Locate the cell with the specified text and output its (X, Y) center coordinate. 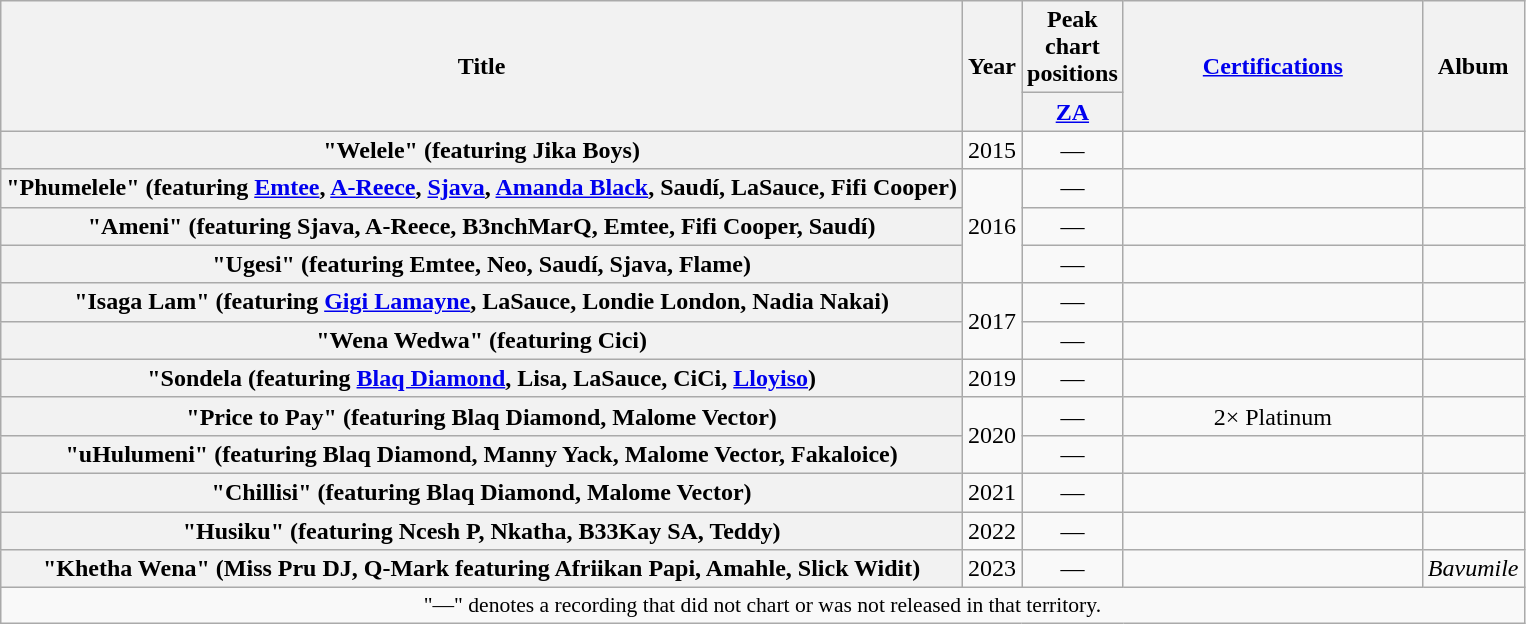
Title (482, 66)
Certifications (1272, 66)
"Sondela (featuring Blaq Diamond, Lisa, LaSauce, CiCi, Lloyiso) (482, 378)
2020 (992, 435)
2021 (992, 492)
"Isaga Lam" (featuring Gigi Lamayne, LaSauce, Londie London, Nadia Nakai) (482, 302)
2016 (992, 226)
2017 (992, 321)
"—" denotes a recording that did not chart or was not released in that territory. (762, 606)
"Welele" (featuring Jika Boys) (482, 150)
"Phumelele" (featuring Emtee, A-Reece, Sjava, Amanda Black, Saudí, LaSauce, Fifi Cooper) (482, 188)
2022 (992, 531)
"Chillisi" (featuring Blaq Diamond, Malome Vector) (482, 492)
2019 (992, 378)
2023 (992, 569)
2015 (992, 150)
"Husiku" (featuring Ncesh P, Nkatha, B33Kay SA, Teddy) (482, 531)
"Wena Wedwa" (featuring Cici) (482, 340)
"Ameni" (featuring Sjava, A-Reece, B3nchMarQ, Emtee, Fifi Cooper, Saudí) (482, 226)
Year (992, 66)
Peak chart positions (1073, 47)
"Price to Pay" (featuring Blaq Diamond, Malome Vector) (482, 416)
2× Platinum (1272, 416)
Album (1473, 66)
ZA (1073, 112)
"Ugesi" (featuring Emtee, Neo, Saudí, Sjava, Flame) (482, 264)
Bavumile (1473, 569)
"Khetha Wena" (Miss Pru DJ, Q-Mark featuring Afriikan Papi, Amahle, Slick Widit) (482, 569)
"uHulumeni" (featuring Blaq Diamond, Manny Yack, Malome Vector, Fakaloice) (482, 454)
